Locate the cell with the specified text and output its (X, Y) center coordinate. 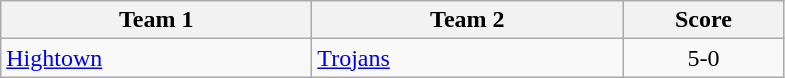
Team 2 (468, 20)
Trojans (468, 58)
Score (704, 20)
Team 1 (156, 20)
5-0 (704, 58)
Hightown (156, 58)
